From the cell containing the given text, extract its center point as [x, y] coordinate. 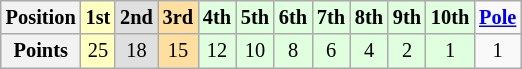
6 [331, 51]
10 [255, 51]
3rd [178, 17]
Pole [498, 17]
4 [369, 51]
10th [450, 17]
2nd [136, 17]
8th [369, 17]
4th [217, 17]
7th [331, 17]
12 [217, 51]
Position [41, 17]
2 [407, 51]
25 [98, 51]
5th [255, 17]
9th [407, 17]
15 [178, 51]
Points [41, 51]
1st [98, 17]
8 [293, 51]
18 [136, 51]
6th [293, 17]
